Capture the cell that displays the provided text and extract its [x, y] central coordinate. 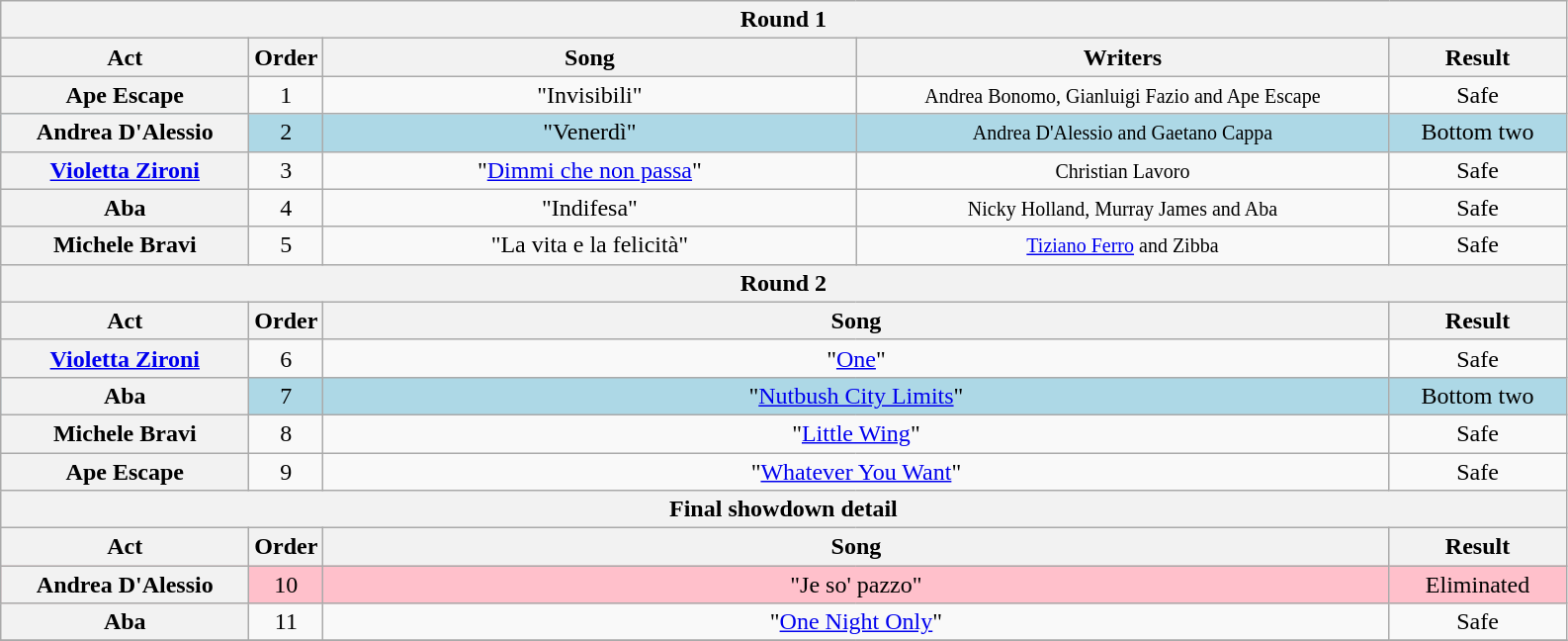
Final showdown detail [783, 509]
8 [287, 433]
Round 2 [783, 283]
"One" [856, 358]
2 [287, 133]
"Nutbush City Limits" [856, 396]
"One Night Only" [856, 622]
"Dimmi che non passa" [589, 170]
Round 1 [783, 20]
Andrea D'Alessio and Gaetano Cappa [1123, 133]
9 [287, 472]
6 [287, 358]
4 [287, 208]
7 [287, 396]
"La vita e la felicità" [589, 245]
"Invisibili" [589, 95]
1 [287, 95]
"Whatever You Want" [856, 472]
3 [287, 170]
Andrea Bonomo, Gianluigi Fazio and Ape Escape [1123, 95]
"Je so' pazzo" [856, 585]
Christian Lavoro [1123, 170]
5 [287, 245]
"Little Wing" [856, 433]
"Venerdì" [589, 133]
10 [287, 585]
"Indifesa" [589, 208]
Writers [1123, 57]
11 [287, 622]
Tiziano Ferro and Zibba [1123, 245]
Nicky Holland, Murray James and Aba [1123, 208]
Eliminated [1477, 585]
